Determine the [X, Y] coordinate at the center of the cell enclosing the given text.  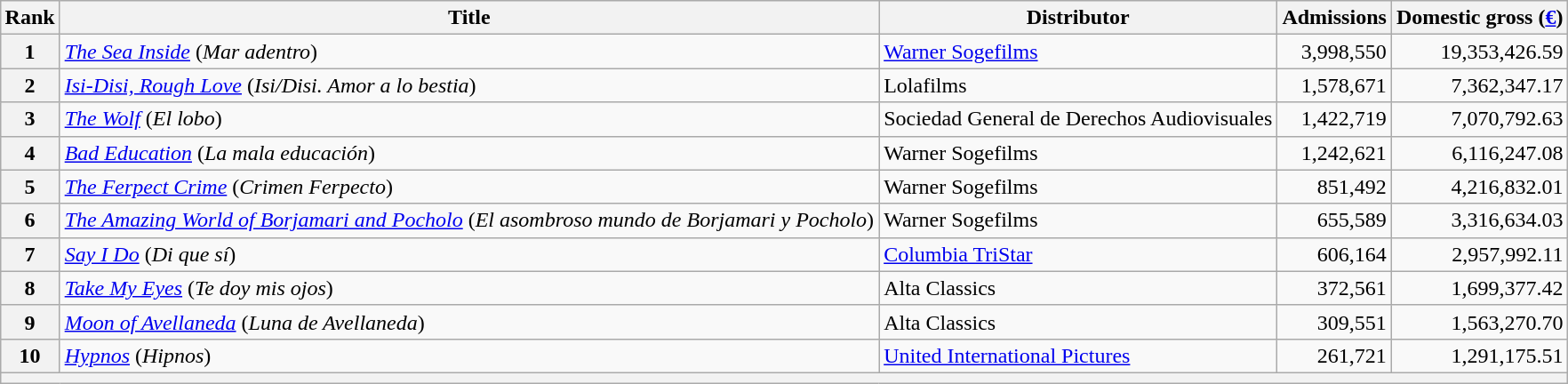
Say I Do (Di que sí) [469, 254]
3,316,634.03 [1479, 220]
1,242,621 [1334, 153]
3 [30, 119]
The Sea Inside (Mar adentro) [469, 52]
851,492 [1334, 187]
Distributor [1078, 18]
9 [30, 322]
7 [30, 254]
2 [30, 85]
Admissions [1334, 18]
6,116,247.08 [1479, 153]
261,721 [1334, 356]
Bad Education (La mala educación) [469, 153]
606,164 [1334, 254]
1,291,175.51 [1479, 356]
1,422,719 [1334, 119]
Take My Eyes (Te doy mis ojos) [469, 288]
6 [30, 220]
Hypnos (Hipnos) [469, 356]
United International Pictures [1078, 356]
309,551 [1334, 322]
10 [30, 356]
Moon of Avellaneda (Luna de Avellaneda) [469, 322]
Lolafilms [1078, 85]
7,070,792.63 [1479, 119]
4 [30, 153]
1,578,671 [1334, 85]
Isi-Disi, Rough Love (Isi/Disi. Amor a lo bestia) [469, 85]
The Ferpect Crime (Crimen Ferpecto) [469, 187]
The Wolf (El lobo) [469, 119]
Title [469, 18]
3,998,550 [1334, 52]
Domestic gross (€) [1479, 18]
8 [30, 288]
5 [30, 187]
19,353,426.59 [1479, 52]
1,563,270.70 [1479, 322]
The Amazing World of Borjamari and Pocholo (El asombroso mundo de Borjamari y Pocholo) [469, 220]
1 [30, 52]
7,362,347.17 [1479, 85]
Rank [30, 18]
1,699,377.42 [1479, 288]
2,957,992.11 [1479, 254]
655,589 [1334, 220]
Columbia TriStar [1078, 254]
372,561 [1334, 288]
Sociedad General de Derechos Audiovisuales [1078, 119]
4,216,832.01 [1479, 187]
